Extract the [X, Y] coordinate from the center of the cell holding the provided text.  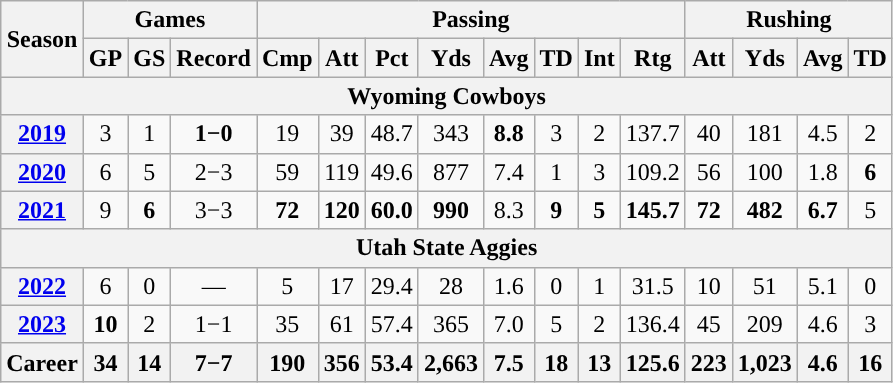
4.5 [822, 134]
Rushing [788, 20]
209 [764, 324]
8.3 [508, 210]
48.7 [392, 134]
6.7 [822, 210]
356 [342, 362]
59 [287, 172]
Utah State Aggies [447, 248]
61 [342, 324]
482 [764, 210]
Int [599, 58]
190 [287, 362]
145.7 [652, 210]
GP [105, 58]
Pct [392, 58]
109.2 [652, 172]
Career [42, 362]
29.4 [392, 286]
Games [170, 20]
18 [556, 362]
1.6 [508, 286]
343 [450, 134]
3−3 [214, 210]
13 [599, 362]
990 [450, 210]
2−3 [214, 172]
1−0 [214, 134]
181 [764, 134]
14 [150, 362]
56 [708, 172]
7.0 [508, 324]
39 [342, 134]
Record [214, 58]
100 [764, 172]
Season [42, 39]
2,663 [450, 362]
57.4 [392, 324]
120 [342, 210]
49.6 [392, 172]
136.4 [652, 324]
5.1 [822, 286]
Rtg [652, 58]
365 [450, 324]
35 [287, 324]
7−7 [214, 362]
Cmp [287, 58]
2021 [42, 210]
GS [150, 58]
7.5 [508, 362]
2022 [42, 286]
1−1 [214, 324]
223 [708, 362]
125.6 [652, 362]
7.4 [508, 172]
Passing [470, 20]
17 [342, 286]
51 [764, 286]
2019 [42, 134]
45 [708, 324]
2020 [42, 172]
40 [708, 134]
28 [450, 286]
119 [342, 172]
31.5 [652, 286]
8.8 [508, 134]
60.0 [392, 210]
16 [870, 362]
34 [105, 362]
137.7 [652, 134]
877 [450, 172]
— [214, 286]
53.4 [392, 362]
1.8 [822, 172]
19 [287, 134]
2023 [42, 324]
1,023 [764, 362]
Wyoming Cowboys [447, 96]
